Capture the cell that displays the provided text and extract its [X, Y] central coordinate. 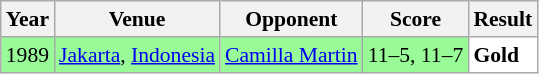
Result [502, 19]
Opponent [292, 19]
1989 [28, 55]
Year [28, 19]
Jakarta, Indonesia [137, 55]
Camilla Martin [292, 55]
Venue [137, 19]
Gold [502, 55]
11–5, 11–7 [416, 55]
Score [416, 19]
